Scan for the cell matching the given text and deliver its (X, Y) coordinate at center. 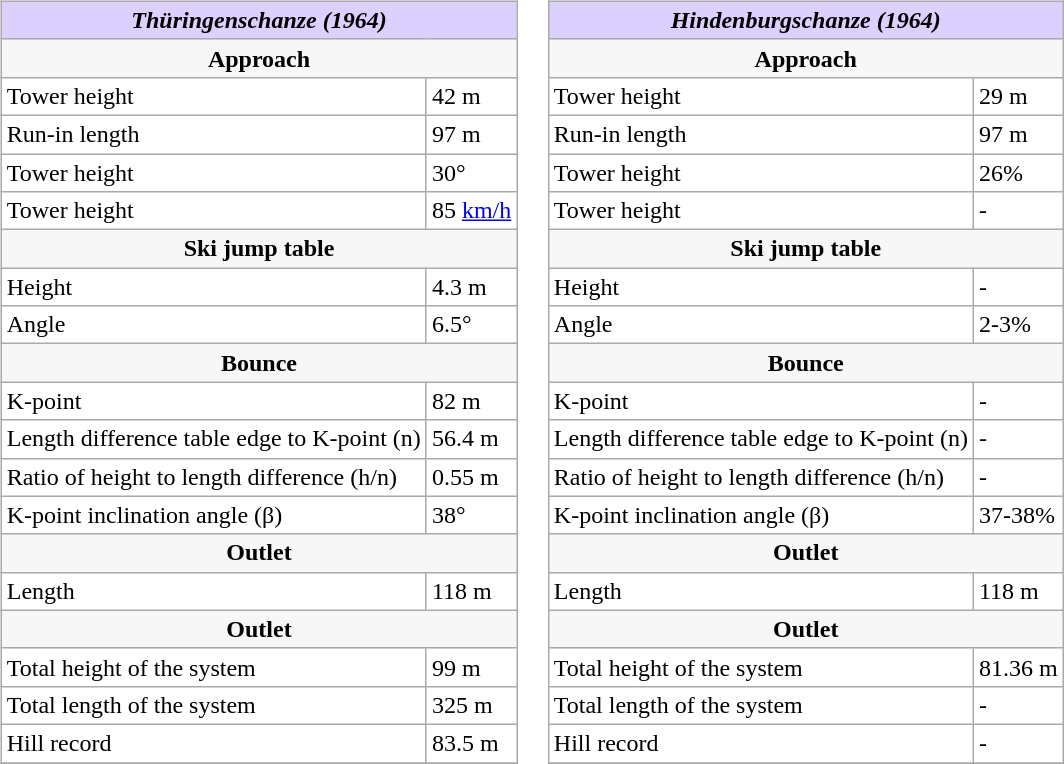
6.5° (471, 325)
42 m (471, 96)
85 km/h (471, 211)
325 m (471, 705)
30° (471, 173)
37-38% (1018, 515)
Thüringenschanze (1964) (259, 20)
83.5 m (471, 743)
38° (471, 515)
4.3 m (471, 287)
56.4 m (471, 439)
26% (1018, 173)
Hindenburgschanze (1964) (806, 20)
82 m (471, 401)
0.55 m (471, 477)
2-3% (1018, 325)
29 m (1018, 96)
81.36 m (1018, 667)
99 m (471, 667)
